Extract the [X, Y] coordinate from the center of the cell holding the provided text.  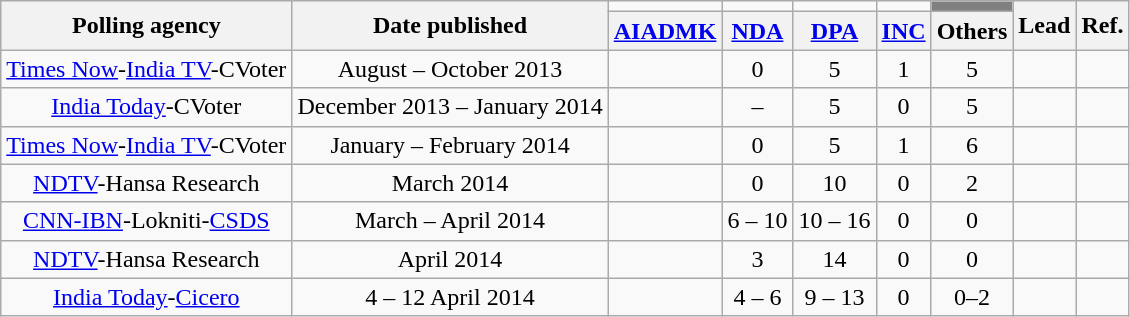
Polling agency [146, 26]
Ref. [1102, 26]
CNN-IBN-Lokniti-CSDS [146, 221]
4 – 6 [758, 297]
April 2014 [450, 259]
INC [904, 31]
14 [834, 259]
10 – 16 [834, 221]
Others [972, 31]
6 – 10 [758, 221]
NDA [758, 31]
AIADMK [665, 31]
Lead [1044, 26]
9 – 13 [834, 297]
0–2 [972, 297]
March – April 2014 [450, 221]
Date published [450, 26]
4 – 12 April 2014 [450, 297]
6 [972, 145]
January – February 2014 [450, 145]
– [758, 107]
3 [758, 259]
2 [972, 183]
India Today-Cicero [146, 297]
December 2013 – January 2014 [450, 107]
DPA [834, 31]
India Today-CVoter [146, 107]
March 2014 [450, 183]
August – October 2013 [450, 69]
10 [834, 183]
